Return (x, y) of the center of cell containing provided text 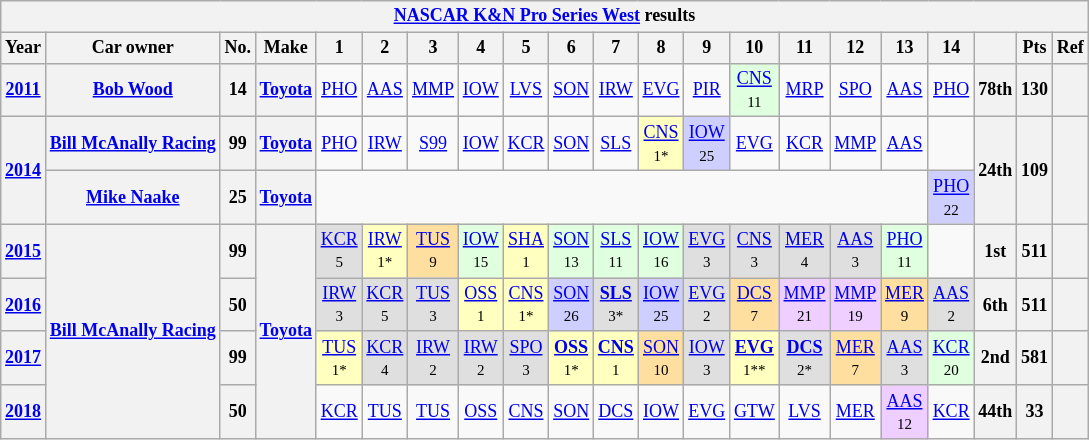
No. (238, 48)
KCR4 (385, 358)
581 (1035, 358)
DCS7 (755, 305)
AAS12 (905, 412)
S99 (434, 144)
IOW3 (707, 358)
8 (661, 48)
IOW15 (480, 251)
11 (804, 48)
10 (755, 48)
KCR20 (951, 358)
SON26 (572, 305)
SHA1 (526, 251)
Car owner (132, 48)
Mike Naake (132, 197)
3 (434, 48)
25 (238, 197)
109 (1035, 170)
EVG1** (755, 358)
MER9 (905, 305)
NASCAR K&N Pro Series West results (544, 16)
PIR (707, 90)
130 (1035, 90)
PHO22 (951, 197)
6th (996, 305)
7 (616, 48)
Make (286, 48)
24th (996, 170)
MER7 (856, 358)
GTW (755, 412)
44th (996, 412)
IRW3 (339, 305)
SLS (616, 144)
Ref (1070, 48)
MMP19 (856, 305)
MER (856, 412)
33 (1035, 412)
5 (526, 48)
TUS9 (434, 251)
DCS (616, 412)
CNS3 (755, 251)
EVG3 (707, 251)
2011 (24, 90)
Bob Wood (132, 90)
MMP21 (804, 305)
PHO11 (905, 251)
9 (707, 48)
CNS (526, 412)
SPO3 (526, 358)
78th (996, 90)
Year (24, 48)
2016 (24, 305)
TUS1* (339, 358)
2nd (996, 358)
2 (385, 48)
Pts (1035, 48)
MRP (804, 90)
4 (480, 48)
CNS1 (616, 358)
SPO (856, 90)
SON13 (572, 251)
6 (572, 48)
2017 (24, 358)
SLS3* (616, 305)
IOW16 (661, 251)
OSS1* (572, 358)
2018 (24, 412)
DCS2* (804, 358)
MER4 (804, 251)
2014 (24, 170)
1st (996, 251)
TUS3 (434, 305)
EVG2 (707, 305)
AAS2 (951, 305)
IRW1* (385, 251)
SLS11 (616, 251)
CNS11 (755, 90)
1 (339, 48)
2015 (24, 251)
OSS (480, 412)
13 (905, 48)
12 (856, 48)
OSS1 (480, 305)
SON10 (661, 358)
